Identify which cell holds the provided text, then report its [X, Y] central coordinate. 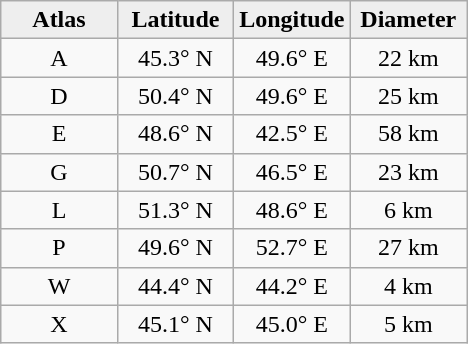
A [59, 58]
G [59, 172]
44.4° N [175, 286]
45.1° N [175, 324]
Longitude [292, 20]
25 km [408, 96]
X [59, 324]
46.5° E [292, 172]
51.3° N [175, 210]
Atlas [59, 20]
27 km [408, 248]
48.6° E [292, 210]
6 km [408, 210]
50.4° N [175, 96]
P [59, 248]
L [59, 210]
Latitude [175, 20]
5 km [408, 324]
52.7° E [292, 248]
44.2° E [292, 286]
Diameter [408, 20]
49.6° N [175, 248]
D [59, 96]
W [59, 286]
E [59, 134]
22 km [408, 58]
50.7° N [175, 172]
58 km [408, 134]
23 km [408, 172]
48.6° N [175, 134]
45.0° E [292, 324]
4 km [408, 286]
42.5° E [292, 134]
45.3° N [175, 58]
